Capture the cell that displays the provided text and extract its (X, Y) central coordinate. 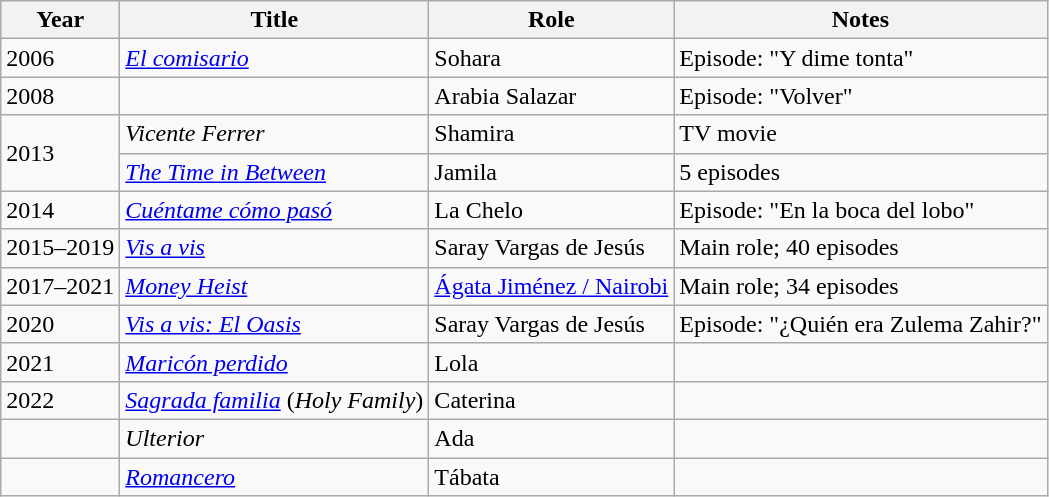
Vicente Ferrer (274, 134)
Ada (552, 438)
Role (552, 20)
Lola (552, 362)
El comisario (274, 58)
2008 (60, 96)
Romancero (274, 477)
Episode: "Volver" (860, 96)
TV movie (860, 134)
Caterina (552, 400)
Vis a vis (274, 248)
Title (274, 20)
Vis a vis: El Oasis (274, 324)
Sagrada familia (Holy Family) (274, 400)
Arabia Salazar (552, 96)
2013 (60, 153)
Jamila (552, 172)
Sohara (552, 58)
2020 (60, 324)
2015–2019 (60, 248)
Main role; 40 episodes (860, 248)
5 episodes (860, 172)
Tábata (552, 477)
2021 (60, 362)
2022 (60, 400)
Episode: "En la boca del lobo" (860, 210)
Episode: "¿Quién era Zulema Zahir?" (860, 324)
Notes (860, 20)
The Time in Between (274, 172)
Main role; 34 episodes (860, 286)
Shamira (552, 134)
Ulterior (274, 438)
Episode: "Y dime tonta" (860, 58)
2006 (60, 58)
Ágata Jiménez / Nairobi (552, 286)
Cuéntame cómo pasó (274, 210)
Money Heist (274, 286)
Maricón perdido (274, 362)
2017–2021 (60, 286)
2014 (60, 210)
La Chelo (552, 210)
Year (60, 20)
